Output the (X, Y) coordinate of the center of the cell containing the given text.  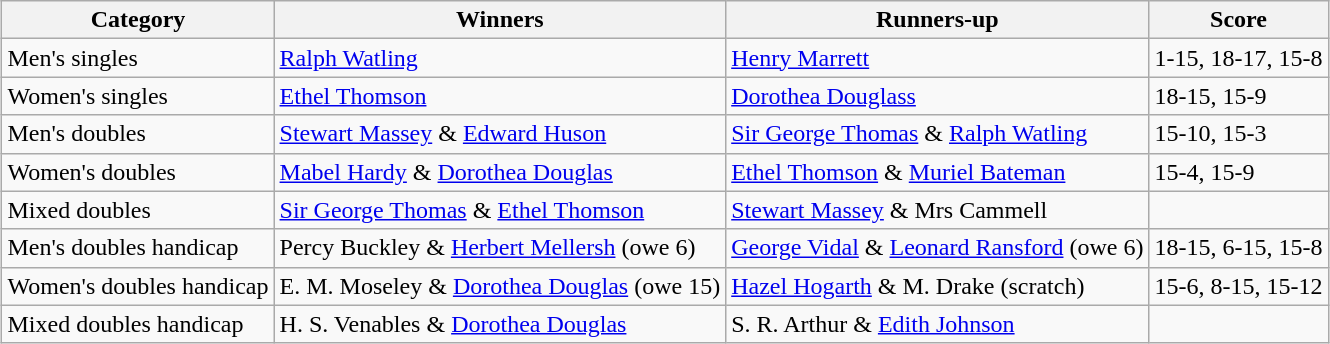
15-10, 15-3 (1238, 134)
Dorothea Douglass (938, 96)
Men's doubles handicap (138, 248)
Men's singles (138, 58)
Women's doubles handicap (138, 286)
Mabel Hardy & Dorothea Douglas (500, 172)
15-6, 8-15, 15-12 (1238, 286)
H. S. Venables & Dorothea Douglas (500, 324)
Stewart Massey & Edward Huson (500, 134)
S. R. Arthur & Edith Johnson (938, 324)
Runners-up (938, 20)
Score (1238, 20)
Women's singles (138, 96)
Women's doubles (138, 172)
Henry Marrett (938, 58)
Sir George Thomas & Ethel Thomson (500, 210)
18-15, 15-9 (1238, 96)
Mixed doubles handicap (138, 324)
Mixed doubles (138, 210)
Sir George Thomas & Ralph Watling (938, 134)
Men's doubles (138, 134)
Hazel Hogarth & M. Drake (scratch) (938, 286)
Ralph Watling (500, 58)
George Vidal & Leonard Ransford (owe 6) (938, 248)
Percy Buckley & Herbert Mellersh (owe 6) (500, 248)
Ethel Thomson & Muriel Bateman (938, 172)
E. M. Moseley & Dorothea Douglas (owe 15) (500, 286)
Stewart Massey & Mrs Cammell (938, 210)
Winners (500, 20)
Category (138, 20)
Ethel Thomson (500, 96)
15-4, 15-9 (1238, 172)
18-15, 6-15, 15-8 (1238, 248)
1-15, 18-17, 15-8 (1238, 58)
